Pinpoint the cell where the given text exists, returning its (x, y) midpoint coordinate. 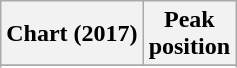
Peak position (189, 34)
Chart (2017) (72, 34)
